Output the [X, Y] coordinate of the center of the cell containing the given text.  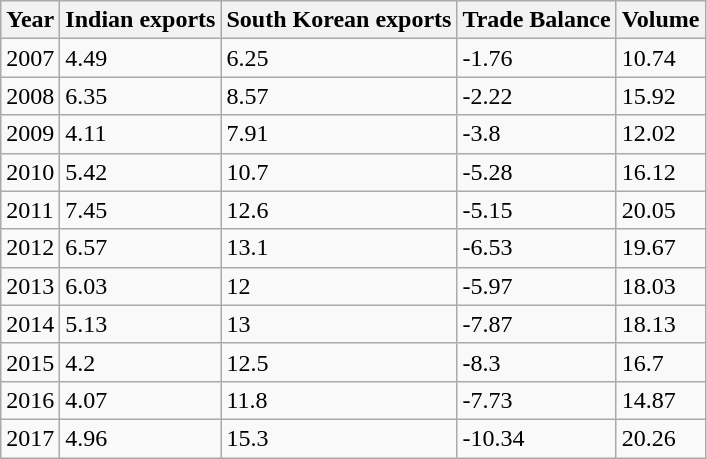
-6.53 [536, 248]
15.3 [339, 438]
13 [339, 324]
13.1 [339, 248]
4.2 [140, 362]
4.11 [140, 134]
South Korean exports [339, 20]
15.92 [660, 96]
16.12 [660, 172]
-7.73 [536, 400]
2012 [30, 248]
2017 [30, 438]
-1.76 [536, 58]
10.74 [660, 58]
5.42 [140, 172]
6.25 [339, 58]
-5.97 [536, 286]
2013 [30, 286]
8.57 [339, 96]
2011 [30, 210]
19.67 [660, 248]
16.7 [660, 362]
14.87 [660, 400]
4.07 [140, 400]
2014 [30, 324]
6.03 [140, 286]
18.13 [660, 324]
-3.8 [536, 134]
2015 [30, 362]
2010 [30, 172]
10.7 [339, 172]
7.45 [140, 210]
-8.3 [536, 362]
2016 [30, 400]
-2.22 [536, 96]
Trade Balance [536, 20]
12 [339, 286]
6.35 [140, 96]
-10.34 [536, 438]
12.5 [339, 362]
6.57 [140, 248]
18.03 [660, 286]
4.49 [140, 58]
2009 [30, 134]
Volume [660, 20]
20.05 [660, 210]
7.91 [339, 134]
-5.28 [536, 172]
2008 [30, 96]
-7.87 [536, 324]
5.13 [140, 324]
11.8 [339, 400]
4.96 [140, 438]
20.26 [660, 438]
-5.15 [536, 210]
12.6 [339, 210]
Year [30, 20]
Indian exports [140, 20]
12.02 [660, 134]
2007 [30, 58]
